Detect which cell encompasses the target text, then output its [X, Y] center coordinate. 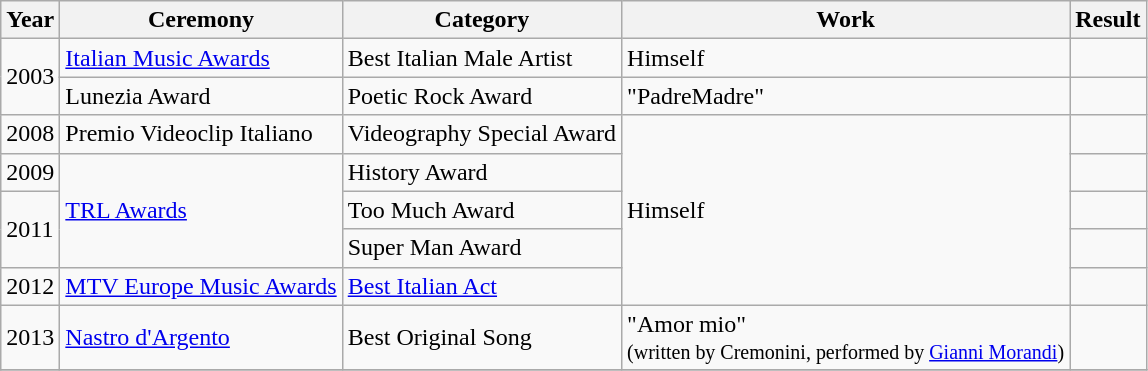
"Amor mio"(written by Cremonini, performed by Gianni Morandi) [846, 338]
Too Much Award [482, 210]
Ceremony [201, 20]
"PadreMadre" [846, 96]
Best Italian Act [482, 286]
History Award [482, 172]
Videography Special Award [482, 134]
Poetic Rock Award [482, 96]
Super Man Award [482, 248]
2013 [30, 338]
2008 [30, 134]
2003 [30, 77]
Premio Videoclip Italiano [201, 134]
2012 [30, 286]
Lunezia Award [201, 96]
2011 [30, 229]
Nastro d'Argento [201, 338]
Year [30, 20]
Result [1108, 20]
Best Original Song [482, 338]
Best Italian Male Artist [482, 58]
TRL Awards [201, 210]
Work [846, 20]
Italian Music Awards [201, 58]
MTV Europe Music Awards [201, 286]
Category [482, 20]
2009 [30, 172]
